For the text-containing cell, return its midpoint in (X, Y) coordinate format. 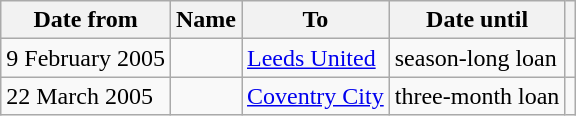
Leeds United (316, 58)
season-long loan (477, 58)
Date from (86, 20)
Coventry City (316, 96)
Date until (477, 20)
22 March 2005 (86, 96)
three-month loan (477, 96)
Name (206, 20)
9 February 2005 (86, 58)
To (316, 20)
